Locate the cell with the specified text and output its (x, y) center coordinate. 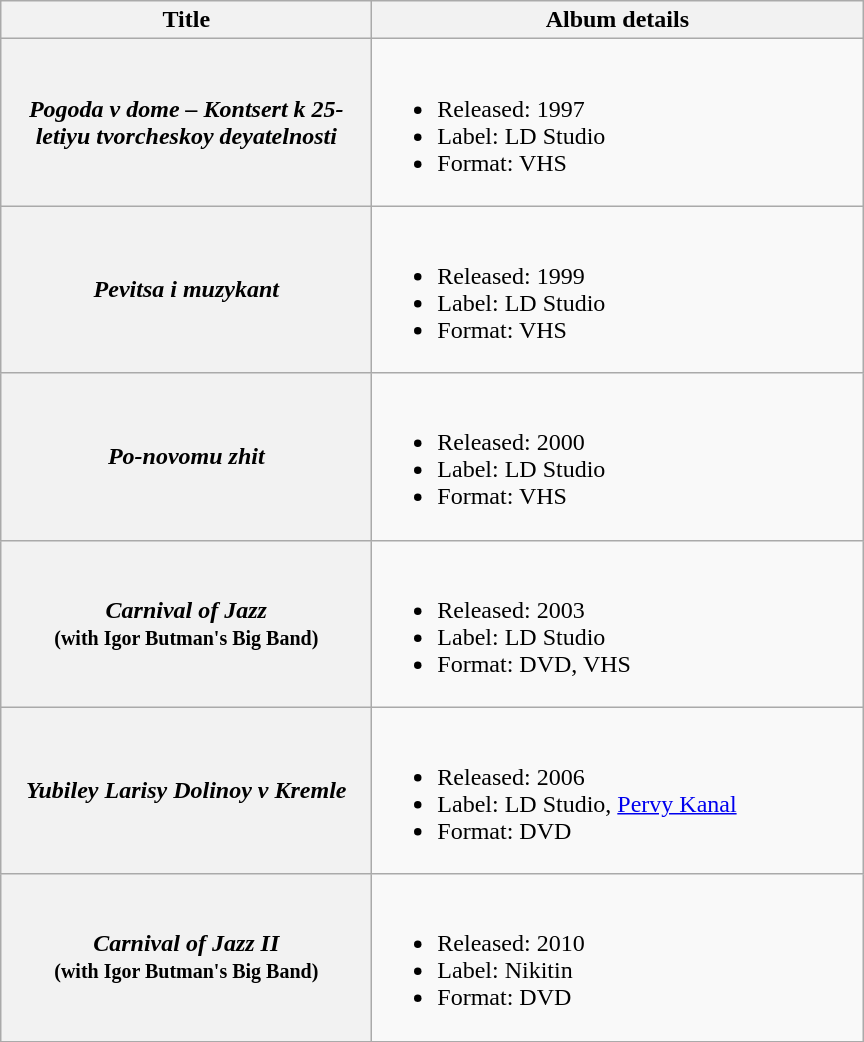
Released: 2006Label: LD Studio, Pervy KanalFormat: DVD (618, 790)
Title (186, 20)
Pogoda v dome – Kontsert k 25-letiyu tvorcheskoy deyatelnosti (186, 122)
Carnival of Jazz (with Igor Butman's Big Band) (186, 624)
Yubiley Larisy Dolinoy v Kremle (186, 790)
Carnival of Jazz II (with Igor Butman's Big Band) (186, 958)
Released: 2000Label: LD StudioFormat: VHS (618, 456)
Released: 2010Label: NikitinFormat: DVD (618, 958)
Po-novomu zhit (186, 456)
Released: 1997Label: LD StudioFormat: VHS (618, 122)
Released: 1999Label: LD StudioFormat: VHS (618, 290)
Released: 2003Label: LD StudioFormat: DVD, VHS (618, 624)
Album details (618, 20)
Pevitsa i muzykant (186, 290)
